From the cell containing the given text, extract its center point as (X, Y) coordinate. 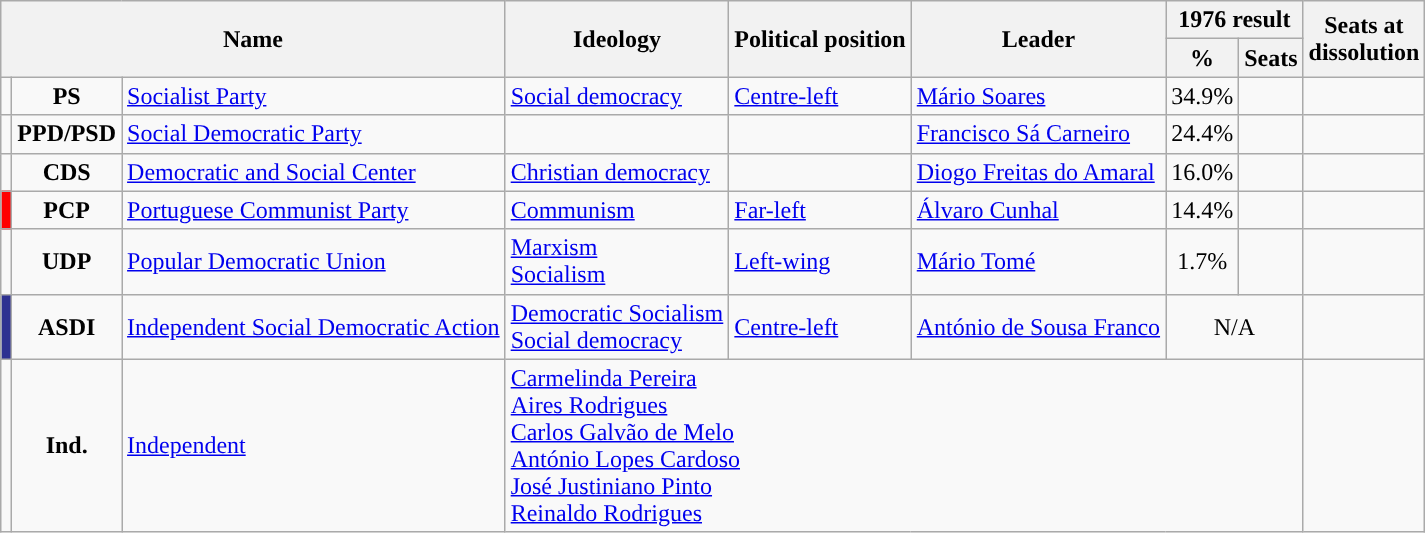
34.9% (1202, 96)
CDS (67, 172)
PS (67, 96)
Diogo Freitas do Amaral (1038, 172)
Political position (820, 39)
1.7% (1202, 262)
MarxismSocialism (617, 262)
Democratic SocialismSocial democracy (617, 326)
UDP (67, 262)
16.0% (1202, 172)
24.4% (1202, 134)
Far-left (820, 210)
1976 result (1234, 20)
PCP (67, 210)
Mário Tomé (1038, 262)
Independent Social Democratic Action (314, 326)
Left-wing (820, 262)
14.4% (1202, 210)
Social democracy (617, 96)
% (1202, 58)
Leader (1038, 39)
António de Sousa Franco (1038, 326)
Seats atdissolution (1364, 39)
Portuguese Communist Party (314, 210)
Social Democratic Party (314, 134)
Socialist Party (314, 96)
Democratic and Social Center (314, 172)
Popular Democratic Union (314, 262)
Communism (617, 210)
Ideology (617, 39)
Seats (1271, 58)
Ind. (67, 446)
Independent (314, 446)
Mário Soares (1038, 96)
Francisco Sá Carneiro (1038, 134)
Name (253, 39)
Álvaro Cunhal (1038, 210)
PPD/PSD (67, 134)
Carmelinda Pereira Aires Rodrigues Carlos Galvão de Melo António Lopes Cardoso José Justiniano Pinto Reinaldo Rodrigues (904, 446)
ASDI (67, 326)
N/A (1234, 326)
Christian democracy (617, 172)
